Scan for the cell matching the given text and deliver its (X, Y) coordinate at center. 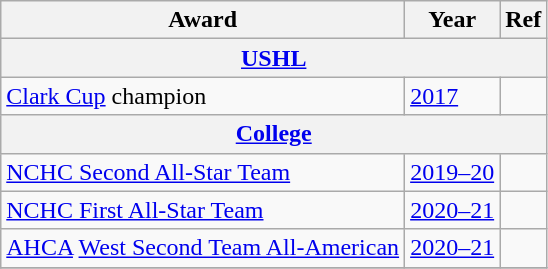
NCHC First All-Star Team (203, 210)
NCHC Second All-Star Team (203, 172)
2017 (452, 96)
Award (203, 20)
College (274, 134)
USHL (274, 58)
AHCA West Second Team All-American (203, 248)
Ref (524, 20)
Clark Cup champion (203, 96)
Year (452, 20)
2019–20 (452, 172)
